Provide the [X, Y] coordinate of the cell's center where the given text is located.  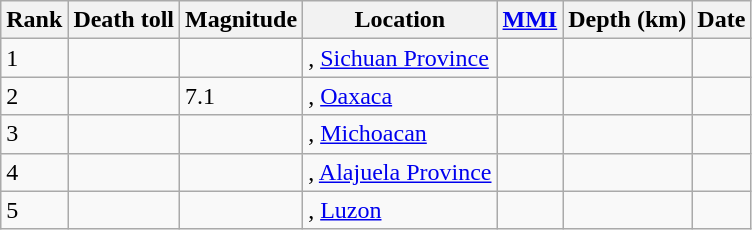
Location [400, 20]
Depth (km) [628, 20]
, Alajuela Province [400, 172]
Death toll [124, 20]
2 [34, 96]
Date [722, 20]
, Luzon [400, 210]
MMI [530, 20]
4 [34, 172]
3 [34, 134]
Magnitude [242, 20]
, Oaxaca [400, 96]
5 [34, 210]
1 [34, 58]
, Sichuan Province [400, 58]
7.1 [242, 96]
, Michoacan [400, 134]
Rank [34, 20]
